Return [x, y] of the center of cell containing provided text 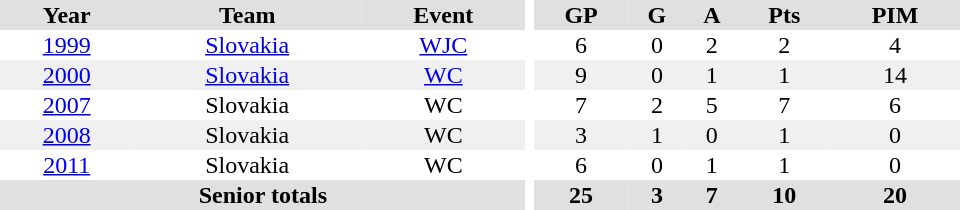
10 [784, 195]
Year [66, 15]
1999 [66, 45]
5 [712, 105]
A [712, 15]
WJC [444, 45]
Pts [784, 15]
9 [582, 75]
14 [895, 75]
GP [582, 15]
2007 [66, 105]
20 [895, 195]
2008 [66, 135]
PIM [895, 15]
2011 [66, 165]
25 [582, 195]
4 [895, 45]
Event [444, 15]
G [658, 15]
Team [247, 15]
2000 [66, 75]
Senior totals [263, 195]
